Extract the [X, Y] coordinate from the center of the cell holding the provided text.  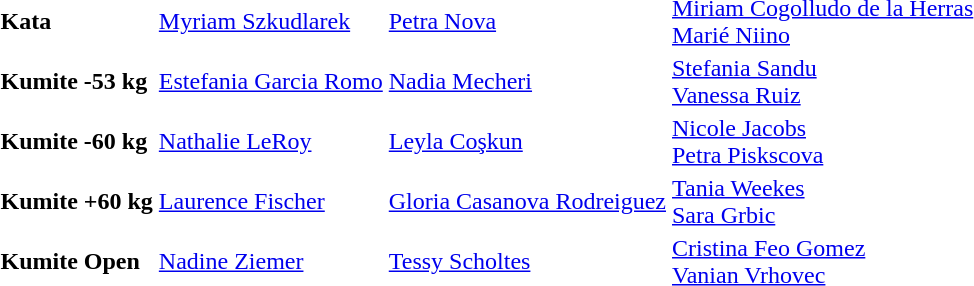
Leyla Coşkun [527, 142]
Nathalie LeRoy [270, 142]
Nadia Mecheri [527, 82]
Gloria Casanova Rodreiguez [527, 202]
Estefania Garcia Romo [270, 82]
Laurence Fischer [270, 202]
